Extract the [x, y] coordinate from the center of the cell holding the provided text.  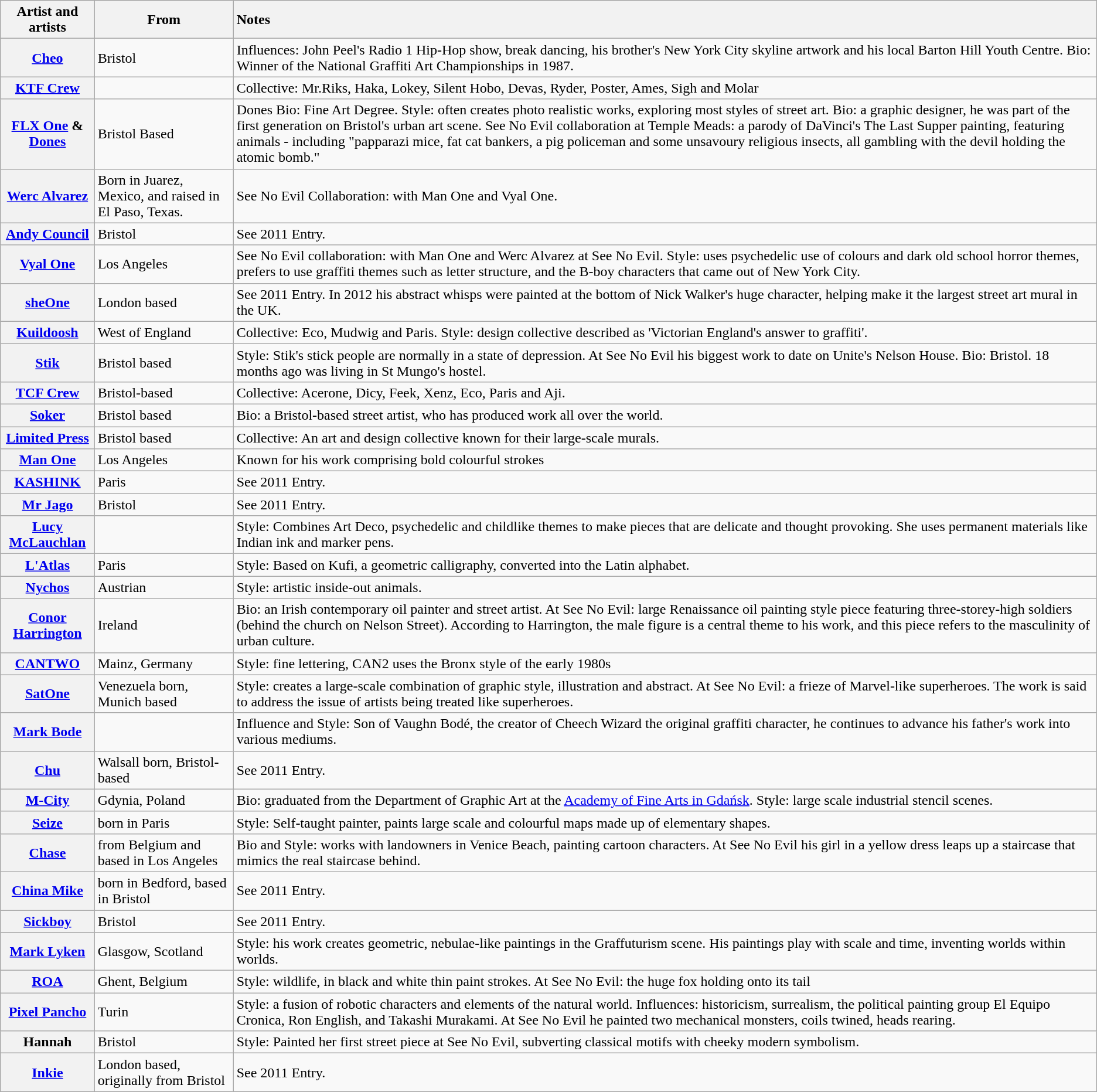
Limited Press [47, 438]
Conor Harrington [47, 625]
Ghent, Belgium [164, 982]
FLX One & Dones [47, 134]
ROA [47, 982]
Born in Juarez, Mexico, and raised in El Paso, Texas. [164, 196]
London based, originally from Bristol [164, 1073]
from Belgium and based in Los Angeles [164, 852]
Gdynia, Poland [164, 800]
See No Evil Collaboration: with Man One and Vyal One. [665, 196]
Man One [47, 460]
Cheo [47, 57]
sheOne [47, 302]
TCF Crew [47, 393]
Known for his work comprising bold colourful strokes [665, 460]
Bio: a Bristol-based street artist, who has produced work all over the world. [665, 415]
Vyal One [47, 264]
Seize [47, 822]
Venezuela born, Munich based [164, 694]
born in Bedford, based in Bristol [164, 891]
Notes [665, 20]
Artist and artists [47, 20]
L'Atlas [47, 565]
born in Paris [164, 822]
London based [164, 302]
From [164, 20]
Collective: Mr.Riks, Haka, Lokey, Silent Hobo, Devas, Ryder, Poster, Ames, Sigh and Molar [665, 88]
Lucy McLauchlan [47, 535]
Sickboy [47, 921]
Glasgow, Scotland [164, 952]
Chu [47, 770]
China Mike [47, 891]
Collective: Acerone, Dicy, Feek, Xenz, Eco, Paris and Aji. [665, 393]
Mark Lyken [47, 952]
Kuildoosh [47, 332]
Style: Based on Kufi, a geometric calligraphy, converted into the Latin alphabet. [665, 565]
M-City [47, 800]
Style: Painted her first street piece at See No Evil, subverting classical motifs with cheeky modern symbolism. [665, 1042]
KASHINK [47, 482]
Style: artistic inside-out animals. [665, 587]
Ireland [164, 625]
Hannah [47, 1042]
West of England [164, 332]
Style: Self-taught painter, paints large scale and colourful maps made up of elementary shapes. [665, 822]
Style: wildlife, in black and white thin paint strokes. At See No Evil: the huge fox holding onto its tail [665, 982]
Mr Jago [47, 505]
Walsall born, Bristol-based [164, 770]
Mainz, Germany [164, 664]
Inkie [47, 1073]
Werc Alvarez [47, 196]
Andy Council [47, 234]
Stik [47, 362]
Bristol Based [164, 134]
Chase [47, 852]
Bio: graduated from the Department of Graphic Art at the Academy of Fine Arts in Gdańsk. Style: large scale industrial stencil scenes. [665, 800]
Nychos [47, 587]
SatOne [47, 694]
Collective: An art and design collective known for their large-scale murals. [665, 438]
Bristol-based [164, 393]
Soker [47, 415]
KTF Crew [47, 88]
Collective: Eco, Mudwig and Paris. Style: design collective described as 'Victorian England's answer to graffiti'. [665, 332]
CANTWO [47, 664]
Austrian [164, 587]
Style: fine lettering, CAN2 uses the Bronx style of the early 1980s [665, 664]
Turin [164, 1012]
Pixel Pancho [47, 1012]
Mark Bode [47, 732]
